Determine the (X, Y) coordinate at the center of the cell enclosing the given text.  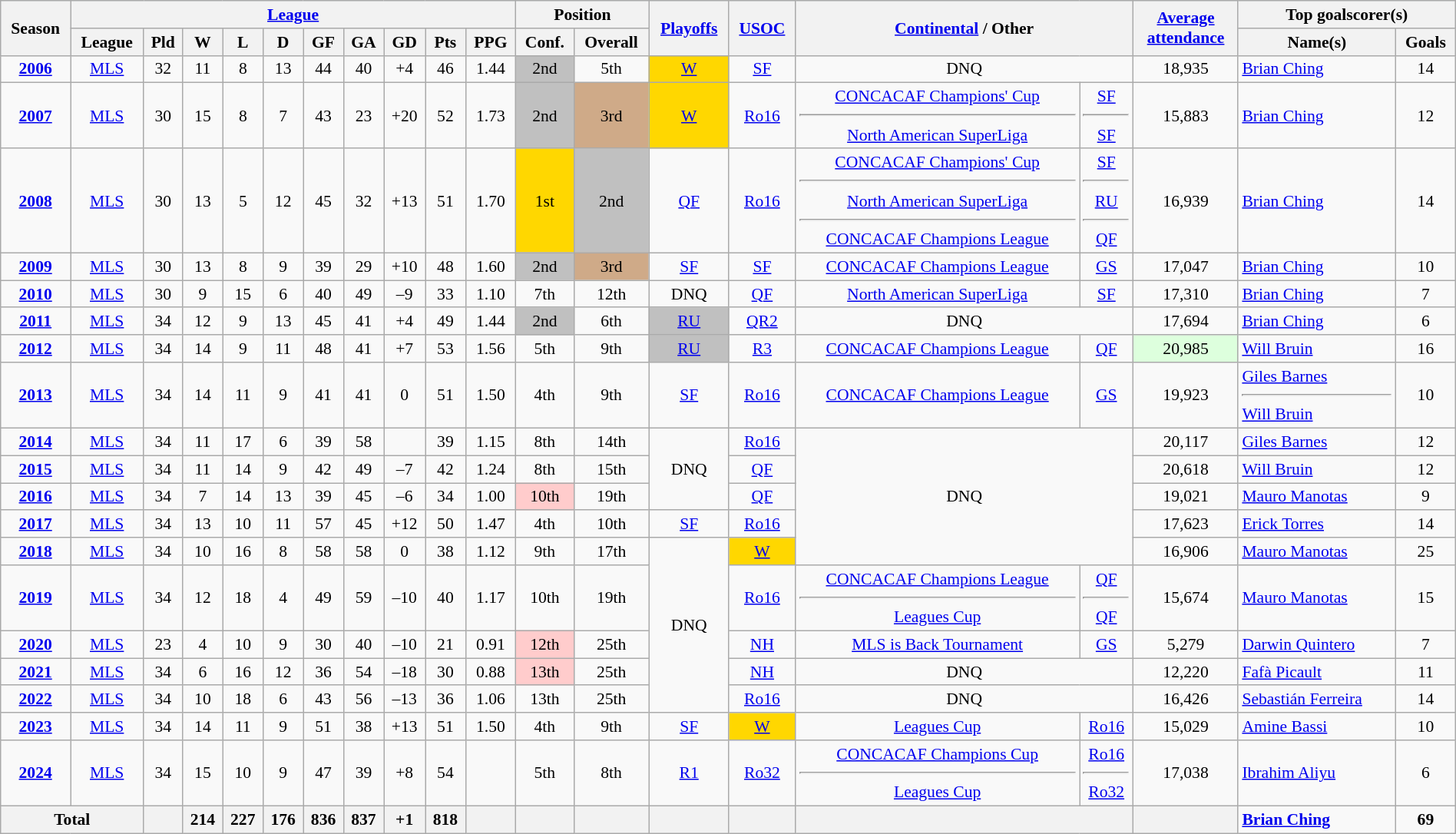
Season (35, 28)
20,618 (1186, 469)
1.00 (491, 497)
1.60 (491, 266)
QF QF (1107, 598)
Giles Barnes (1316, 442)
21 (445, 644)
17,694 (1186, 322)
46 (445, 69)
R1 (689, 773)
Averageattendance (1186, 28)
Fafà Picault (1316, 672)
15th (611, 469)
SFRUQF (1107, 201)
1.17 (491, 598)
2016 (35, 497)
Total (72, 820)
SFSF (1107, 116)
2023 (35, 726)
2006 (35, 69)
57 (323, 525)
44 (323, 69)
17,310 (1186, 294)
836 (323, 820)
20,985 (1186, 349)
Continental / Other (965, 28)
–13 (405, 700)
2015 (35, 469)
0.88 (491, 672)
1.73 (491, 116)
1.24 (491, 469)
2021 (35, 672)
–18 (405, 672)
GF (323, 42)
+12 (405, 525)
GA (363, 42)
25 (1426, 551)
7th (545, 294)
2020 (35, 644)
Conf. (545, 42)
L (243, 42)
GD (405, 42)
D (283, 42)
+10 (405, 266)
2009 (35, 266)
CONCACAF Champions LeagueLeagues Cup (938, 598)
2008 (35, 201)
–9 (405, 294)
Erick Torres (1316, 525)
Leagues Cup (938, 726)
Playoffs (689, 28)
227 (243, 820)
1.70 (491, 201)
2022 (35, 700)
5,279 (1186, 644)
16,939 (1186, 201)
15,029 (1186, 726)
Darwin Quintero (1316, 644)
14th (611, 442)
15,674 (1186, 598)
50 (445, 525)
Pts (445, 42)
1.12 (491, 551)
Overall (611, 42)
Pld (163, 42)
56 (363, 700)
53 (445, 349)
2007 (35, 116)
2024 (35, 773)
+8 (405, 773)
2019 (35, 598)
1st (545, 201)
1.56 (491, 349)
47 (323, 773)
Name(s) (1316, 42)
Giles Barnes Will Bruin (1316, 395)
18,935 (1186, 69)
19,923 (1186, 395)
MLS is Back Tournament (938, 644)
176 (283, 820)
Ibrahim Aliyu (1316, 773)
818 (445, 820)
Ro16Ro32 (1107, 773)
52 (445, 116)
20,117 (1186, 442)
17,038 (1186, 773)
CONCACAF Champions' CupNorth American SuperLigaCONCACAF Champions League (938, 201)
2010 (35, 294)
1.47 (491, 525)
17,047 (1186, 266)
+7 (405, 349)
29 (363, 266)
214 (203, 820)
5 (243, 201)
2014 (35, 442)
2013 (35, 395)
17,623 (1186, 525)
16,906 (1186, 551)
North American SuperLiga (938, 294)
–6 (405, 497)
Goals (1426, 42)
2011 (35, 322)
1.15 (491, 442)
17 (243, 442)
Sebastián Ferreira (1316, 700)
CONCACAF Champions CupLeagues Cup (938, 773)
–7 (405, 469)
2018 (35, 551)
+20 (405, 116)
USOC (762, 28)
R3 (762, 349)
Ro32 (762, 773)
69 (1426, 820)
33 (445, 294)
2017 (35, 525)
QR2 (762, 322)
16,426 (1186, 700)
12,220 (1186, 672)
15,883 (1186, 116)
59 (363, 598)
2012 (35, 349)
Top goalscorer(s) (1347, 15)
Amine Bassi (1316, 726)
Position (582, 15)
0.91 (491, 644)
+1 (405, 820)
837 (363, 820)
1.06 (491, 700)
6th (611, 322)
19,021 (1186, 497)
CONCACAF Champions' CupNorth American SuperLiga (938, 116)
17th (611, 551)
1.10 (491, 294)
PPG (491, 42)
